Scan for the cell matching the given text and deliver its (x, y) coordinate at center. 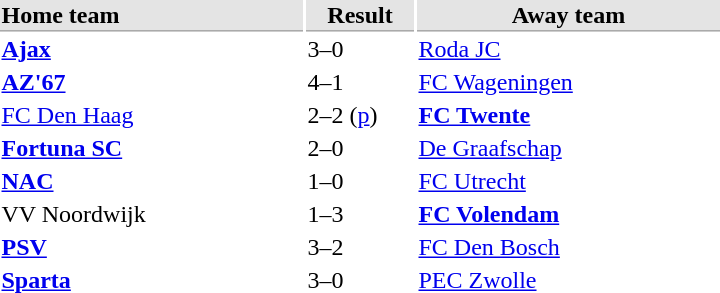
NAC (152, 181)
FC Wageningen (568, 83)
Fortuna SC (152, 149)
AZ'67 (152, 83)
FC Volendam (568, 215)
1–0 (360, 181)
Home team (152, 16)
Result (360, 16)
Away team (568, 16)
De Graafschap (568, 149)
3–0 (360, 49)
1–3 (360, 215)
2–2 (p) (360, 115)
VV Noordwijk (152, 215)
FC Den Haag (152, 115)
FC Utrecht (568, 181)
PSV (152, 247)
FC Den Bosch (568, 247)
FC Twente (568, 115)
4–1 (360, 83)
3–2 (360, 247)
Roda JC (568, 49)
2–0 (360, 149)
Ajax (152, 49)
